Provide the [X, Y] coordinate of the cell's center where the given text is located.  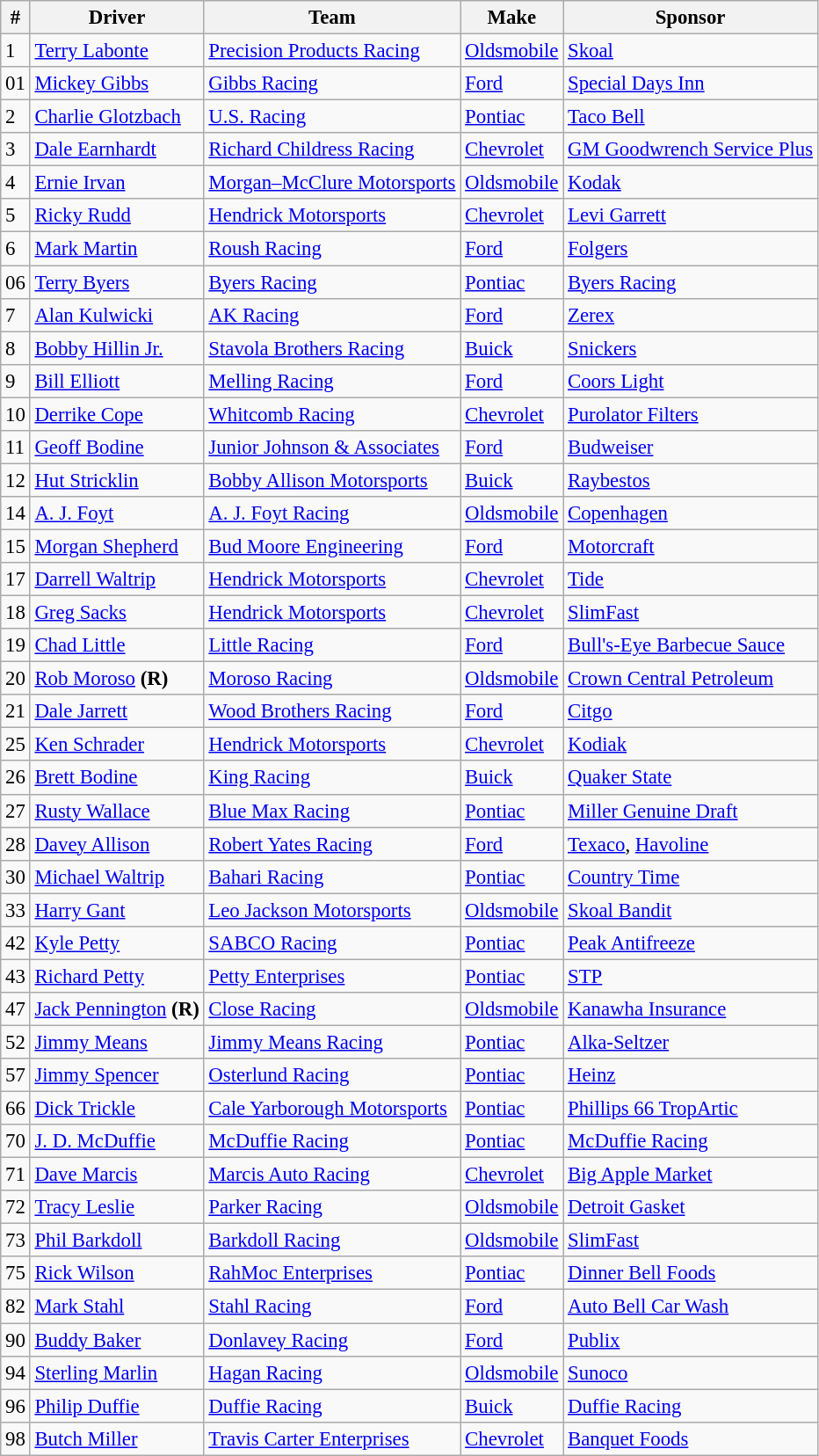
7 [16, 315]
Geoff Bodine [117, 448]
Junior Johnson & Associates [332, 448]
12 [16, 480]
26 [16, 778]
30 [16, 877]
Jimmy Spencer [117, 1075]
Heinz [691, 1075]
J. D. McDuffie [117, 1141]
27 [16, 811]
Mickey Gibbs [117, 84]
01 [16, 84]
Purolator Filters [691, 414]
Brett Bodine [117, 778]
21 [16, 711]
11 [16, 448]
8 [16, 348]
Snickers [691, 348]
Derrike Cope [117, 414]
Close Racing [332, 1009]
72 [16, 1207]
Dave Marcis [117, 1175]
Charlie Glotzbach [117, 117]
Jimmy Means [117, 1042]
Sunoco [691, 1372]
Ken Schrader [117, 745]
Budweiser [691, 448]
Phil Barkdoll [117, 1241]
Kanawha Insurance [691, 1009]
Morgan Shepherd [117, 546]
18 [16, 613]
42 [16, 943]
17 [16, 579]
Rick Wilson [117, 1274]
Citgo [691, 711]
47 [16, 1009]
Chad Little [117, 645]
9 [16, 381]
Dale Earnhardt [117, 149]
Cale Yarborough Motorsports [332, 1109]
15 [16, 546]
Kodiak [691, 745]
71 [16, 1175]
RahMoc Enterprises [332, 1274]
5 [16, 215]
43 [16, 976]
Bobby Allison Motorsports [332, 480]
Stavola Brothers Racing [332, 348]
Petty Enterprises [332, 976]
Buddy Baker [117, 1340]
Blue Max Racing [332, 811]
Kyle Petty [117, 943]
Bahari Racing [332, 877]
6 [16, 249]
Special Days Inn [691, 84]
Sponsor [691, 18]
Levi Garrett [691, 215]
25 [16, 745]
Terry Labonte [117, 51]
33 [16, 910]
Texaco, Havoline [691, 844]
Mark Martin [117, 249]
66 [16, 1109]
Richard Petty [117, 976]
Mark Stahl [117, 1307]
U.S. Racing [332, 117]
King Racing [332, 778]
19 [16, 645]
10 [16, 414]
Rusty Wallace [117, 811]
Tracy Leslie [117, 1207]
Driver [117, 18]
Michael Waltrip [117, 877]
AK Racing [332, 315]
2 [16, 117]
Detroit Gasket [691, 1207]
GM Goodwrench Service Plus [691, 149]
70 [16, 1141]
Kodak [691, 183]
20 [16, 679]
Bull's-Eye Barbecue Sauce [691, 645]
A. J. Foyt [117, 513]
Precision Products Racing [332, 51]
Bud Moore Engineering [332, 546]
Big Apple Market [691, 1175]
Greg Sacks [117, 613]
Quaker State [691, 778]
Dinner Bell Foods [691, 1274]
Little Racing [332, 645]
Roush Racing [332, 249]
# [16, 18]
57 [16, 1075]
Jimmy Means Racing [332, 1042]
Skoal [691, 51]
Peak Antifreeze [691, 943]
06 [16, 282]
96 [16, 1406]
Dick Trickle [117, 1109]
Bobby Hillin Jr. [117, 348]
Moroso Racing [332, 679]
Banquet Foods [691, 1438]
Sterling Marlin [117, 1372]
Bill Elliott [117, 381]
Rob Moroso (R) [117, 679]
Ricky Rudd [117, 215]
Alan Kulwicki [117, 315]
Darrell Waltrip [117, 579]
A. J. Foyt Racing [332, 513]
Parker Racing [332, 1207]
Whitcomb Racing [332, 414]
52 [16, 1042]
STP [691, 976]
Stahl Racing [332, 1307]
Marcis Auto Racing [332, 1175]
Robert Yates Racing [332, 844]
Alka-Seltzer [691, 1042]
Donlavey Racing [332, 1340]
1 [16, 51]
75 [16, 1274]
Barkdoll Racing [332, 1241]
Butch Miller [117, 1438]
Country Time [691, 877]
Hagan Racing [332, 1372]
Zerex [691, 315]
Crown Central Petroleum [691, 679]
Osterlund Racing [332, 1075]
Harry Gant [117, 910]
Leo Jackson Motorsports [332, 910]
Gibbs Racing [332, 84]
Folgers [691, 249]
3 [16, 149]
14 [16, 513]
Team [332, 18]
Miller Genuine Draft [691, 811]
Philip Duffie [117, 1406]
98 [16, 1438]
Skoal Bandit [691, 910]
Terry Byers [117, 282]
Taco Bell [691, 117]
4 [16, 183]
Publix [691, 1340]
SABCO Racing [332, 943]
28 [16, 844]
Jack Pennington (R) [117, 1009]
Ernie Irvan [117, 183]
Dale Jarrett [117, 711]
73 [16, 1241]
Wood Brothers Racing [332, 711]
Richard Childress Racing [332, 149]
94 [16, 1372]
Tide [691, 579]
Copenhagen [691, 513]
Coors Light [691, 381]
90 [16, 1340]
Make [511, 18]
Phillips 66 TropArtic [691, 1109]
Morgan–McClure Motorsports [332, 183]
82 [16, 1307]
Melling Racing [332, 381]
Motorcraft [691, 546]
Hut Stricklin [117, 480]
Auto Bell Car Wash [691, 1307]
Raybestos [691, 480]
Davey Allison [117, 844]
Travis Carter Enterprises [332, 1438]
